From the cell containing the given text, extract its center point as (X, Y) coordinate. 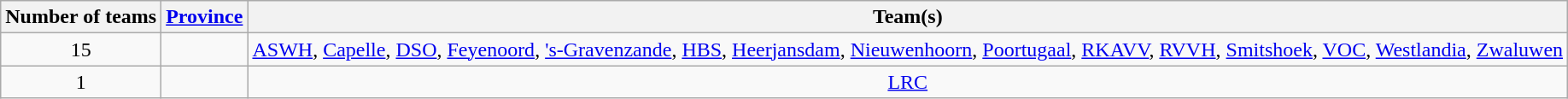
ASWH, Capelle, DSO, Feyenoord, 's-Gravenzande, HBS, Heerjansdam, Nieuwenhoorn, Poortugaal, RKAVV, RVVH, Smitshoek, VOC, Westlandia, Zwaluwen (908, 49)
Team(s) (908, 17)
15 (81, 49)
1 (81, 82)
Number of teams (81, 17)
Province (205, 17)
LRC (908, 82)
